Output the [X, Y] coordinate of the center of the cell containing the given text.  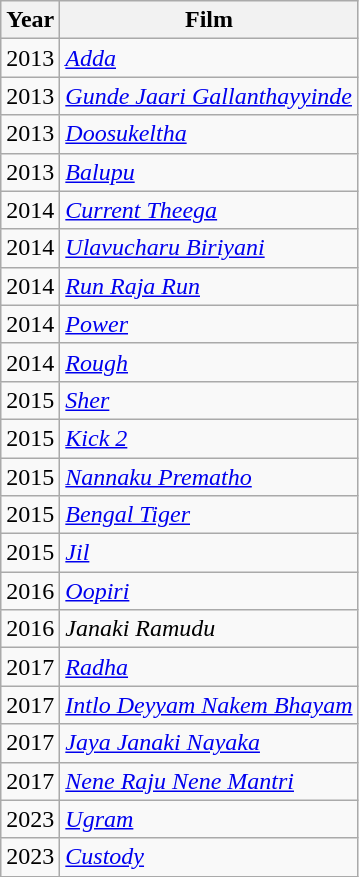
Nene Raju Nene Mantri [209, 781]
Ugram [209, 819]
Year [30, 20]
Janaki Ramudu [209, 629]
Kick 2 [209, 438]
Balupu [209, 172]
Gunde Jaari Gallanthayyinde [209, 96]
Oopiri [209, 591]
Sher [209, 400]
Nannaku Prematho [209, 477]
Radha [209, 667]
Jil [209, 553]
Bengal Tiger [209, 515]
Film [209, 20]
Ulavucharu Biriyani [209, 248]
Current Theega [209, 210]
Rough [209, 362]
Adda [209, 58]
Doosukeltha [209, 134]
Power [209, 324]
Run Raja Run [209, 286]
Intlo Deyyam Nakem Bhayam [209, 705]
Jaya Janaki Nayaka [209, 743]
Custody [209, 857]
